Provide the (X, Y) coordinate of the cell's center where the given text is located.  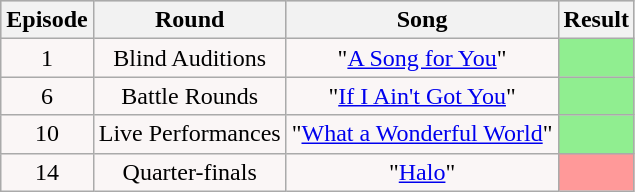
Round (190, 20)
6 (47, 96)
Live Performances (190, 134)
Quarter-finals (190, 172)
Result (596, 20)
"If I Ain't Got You" (422, 96)
"Halo" (422, 172)
Blind Auditions (190, 58)
1 (47, 58)
14 (47, 172)
"What a Wonderful World" (422, 134)
"A Song for You" (422, 58)
Song (422, 20)
10 (47, 134)
Battle Rounds (190, 96)
Episode (47, 20)
